Scan for the cell matching the given text and deliver its (X, Y) coordinate at center. 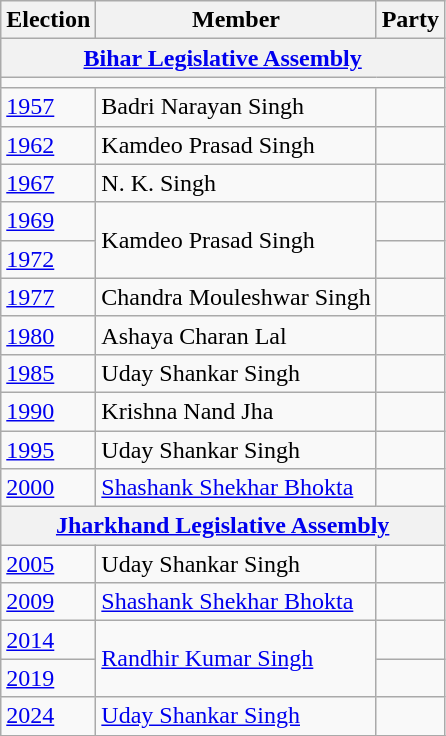
2024 (48, 716)
Bihar Legislative Assembly (223, 58)
N. K. Singh (236, 183)
1980 (48, 335)
2014 (48, 640)
Badri Narayan Singh (236, 107)
1990 (48, 411)
Chandra Mouleshwar Singh (236, 297)
Election (48, 20)
Krishna Nand Jha (236, 411)
1969 (48, 221)
1957 (48, 107)
Jharkhand Legislative Assembly (223, 526)
1962 (48, 145)
1972 (48, 259)
Ashaya Charan Lal (236, 335)
2005 (48, 564)
1985 (48, 373)
2000 (48, 488)
Member (236, 20)
Randhir Kumar Singh (236, 659)
1995 (48, 449)
Party (410, 20)
1967 (48, 183)
2019 (48, 678)
2009 (48, 602)
1977 (48, 297)
